Output the (X, Y) coordinate of the center of the cell containing the given text.  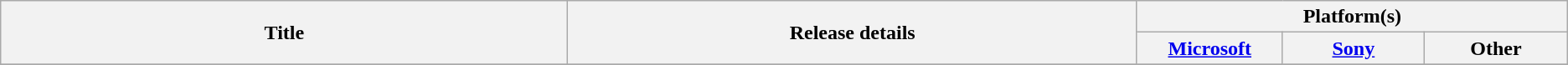
Release details (853, 32)
Title (285, 32)
Microsoft (1210, 48)
Platform(s) (1352, 17)
Other (1496, 48)
Sony (1354, 48)
